Output the (x, y) coordinate of the center of the cell containing the given text.  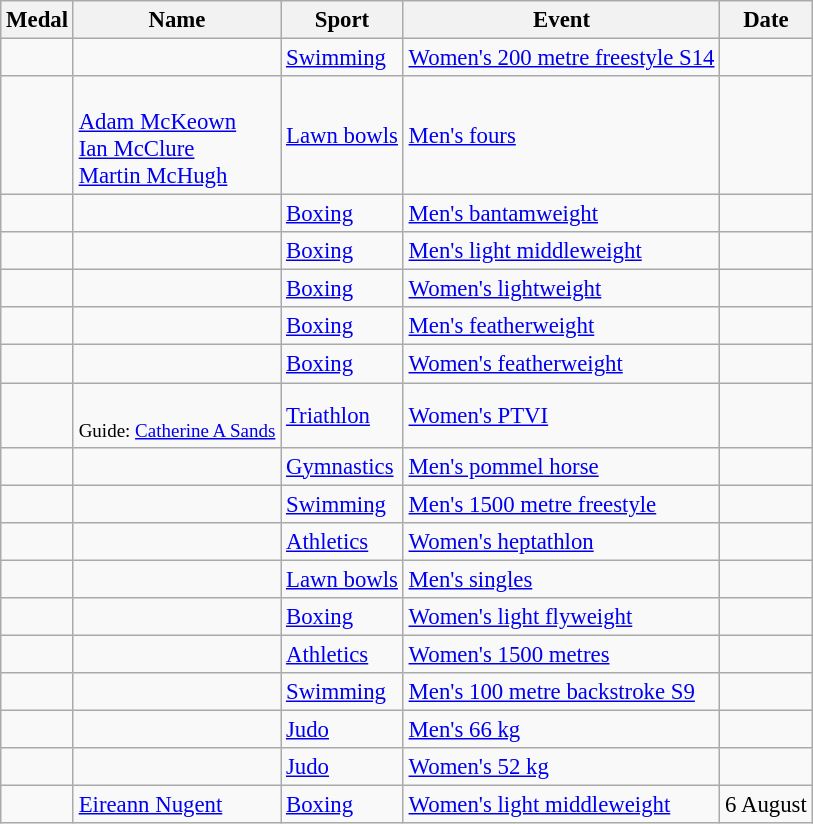
Men's pommel horse (562, 466)
Women's 1500 metres (562, 654)
Men's light middleweight (562, 251)
Men's featherweight (562, 327)
6 August (766, 805)
Eireann Nugent (176, 805)
Adam McKeownIan McClureMartin McHugh (176, 136)
Women's light flyweight (562, 617)
Men's bantamweight (562, 214)
Men's 100 metre backstroke S9 (562, 692)
Women's 52 kg (562, 767)
Women's light middleweight (562, 805)
Event (562, 20)
Gymnastics (342, 466)
Women's heptathlon (562, 541)
Name (176, 20)
Men's fours (562, 136)
Sport (342, 20)
Guide: Catherine A Sands (176, 416)
Men's singles (562, 579)
Men's 1500 metre freestyle (562, 504)
Medal (38, 20)
Triathlon (342, 416)
Women's featherweight (562, 364)
Men's 66 kg (562, 729)
Date (766, 20)
Women's lightweight (562, 289)
Women's 200 metre freestyle S14 (562, 58)
Women's PTVI (562, 416)
